From the cell containing the given text, extract its center point as [x, y] coordinate. 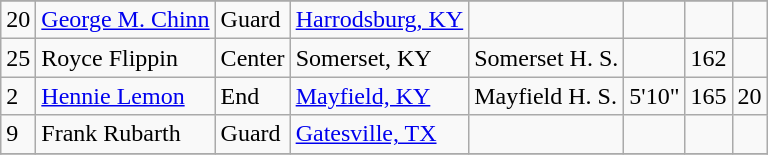
2 [18, 96]
Gatesville, TX [380, 134]
165 [708, 96]
5'10" [654, 96]
Mayfield H. S. [546, 96]
End [252, 96]
Center [252, 58]
Royce Flippin [126, 58]
Harrodsburg, KY [380, 20]
Somerset, KY [380, 58]
Hennie Lemon [126, 96]
Mayfield, KY [380, 96]
Frank Rubarth [126, 134]
Somerset H. S. [546, 58]
25 [18, 58]
George M. Chinn [126, 20]
9 [18, 134]
162 [708, 58]
